Detect which cell encompasses the target text, then output its (X, Y) center coordinate. 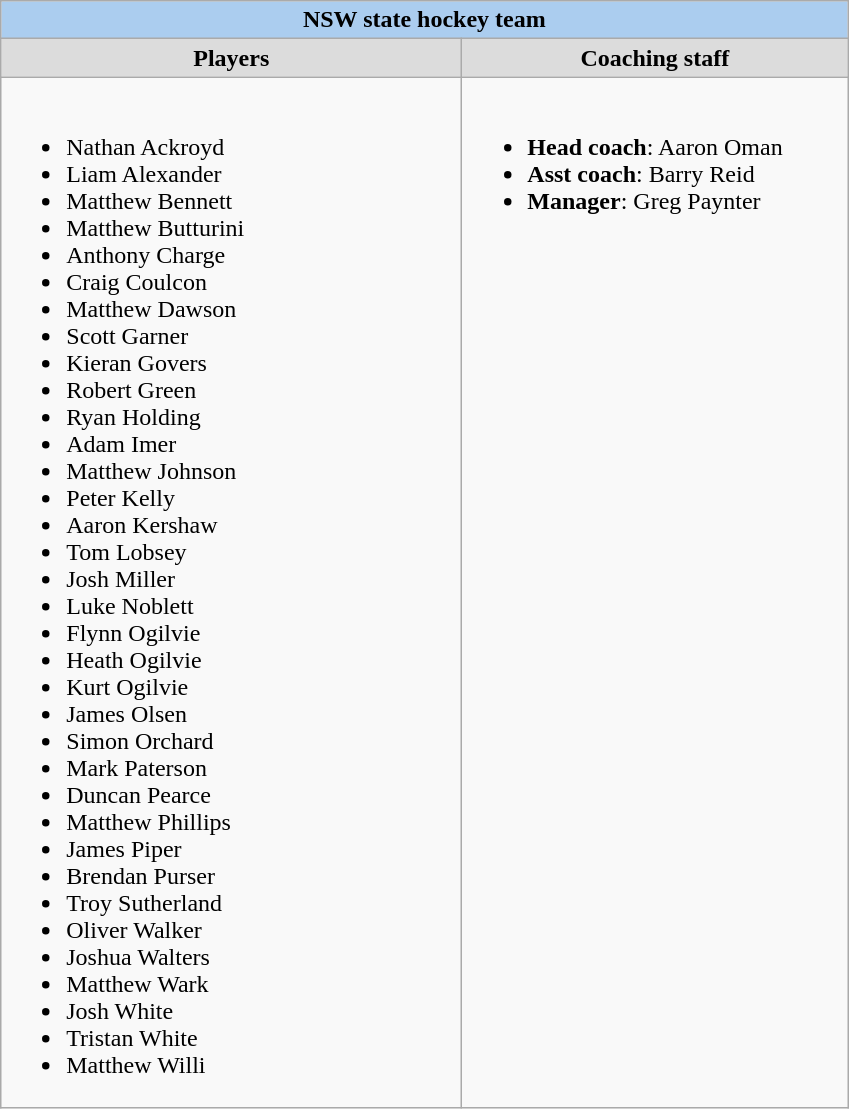
NSW state hockey team (424, 20)
Players (232, 58)
Head coach: Aaron OmanAsst coach: Barry ReidManager: Greg Paynter (655, 592)
Coaching staff (655, 58)
